Capture the cell that displays the provided text and extract its (X, Y) central coordinate. 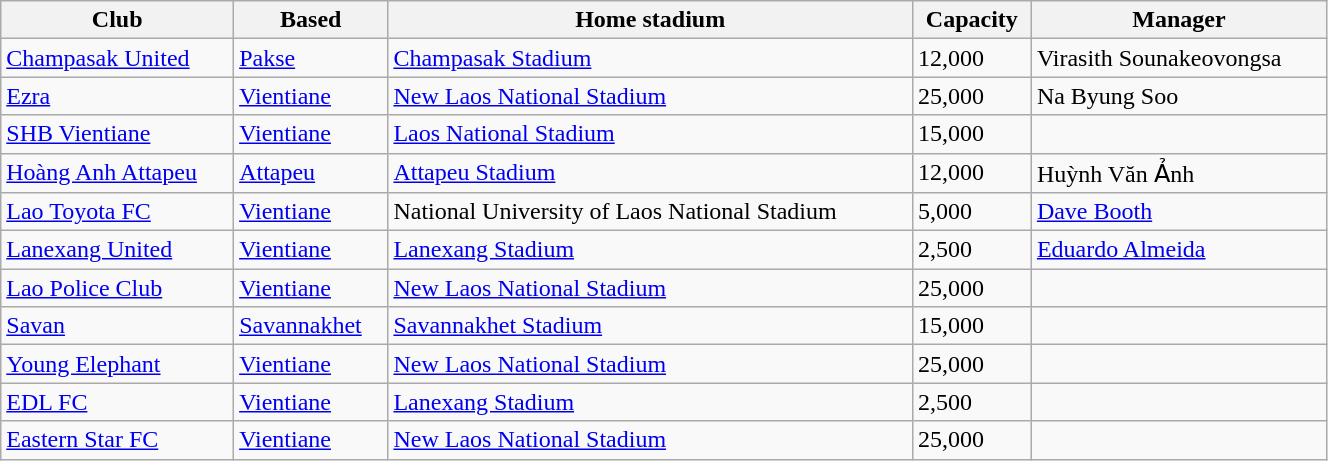
SHB Vientiane (118, 134)
Savannakhet Stadium (650, 326)
Savan (118, 326)
Capacity (972, 20)
National University of Laos National Stadium (650, 212)
Savannakhet (311, 326)
EDL FC (118, 402)
Manager (1178, 20)
Laos National Stadium (650, 134)
Na Byung Soo (1178, 96)
Eduardo Almeida (1178, 250)
Eastern Star FC (118, 440)
Young Elephant (118, 364)
5,000 (972, 212)
Attapeu Stadium (650, 173)
Based (311, 20)
Lanexang United (118, 250)
Attapeu (311, 173)
Lao Toyota FC (118, 212)
Pakse (311, 58)
Virasith Sounakeovongsa (1178, 58)
Home stadium (650, 20)
Champasak Stadium (650, 58)
Dave Booth (1178, 212)
Hoàng Anh Attapeu (118, 173)
Champasak United (118, 58)
Huỳnh Văn Ảnh (1178, 173)
Ezra (118, 96)
Lao Police Club (118, 288)
Club (118, 20)
